Identify which cell holds the provided text, then report its [X, Y] central coordinate. 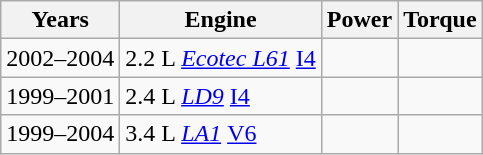
3.4 L LA1 V6 [220, 134]
Years [60, 20]
2002–2004 [60, 58]
1999–2001 [60, 96]
1999–2004 [60, 134]
Power [359, 20]
2.4 L LD9 I4 [220, 96]
Torque [440, 20]
2.2 L Ecotec L61 I4 [220, 58]
Engine [220, 20]
